Scan for the cell matching the given text and deliver its [x, y] coordinate at center. 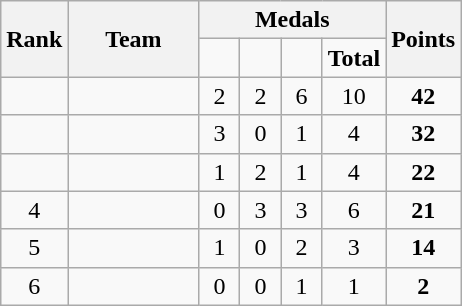
10 [354, 96]
32 [424, 134]
Medals [292, 20]
Rank [34, 39]
Points [424, 39]
14 [424, 248]
22 [424, 172]
Team [134, 39]
Total [354, 58]
21 [424, 210]
42 [424, 96]
5 [34, 248]
